Detect which cell encompasses the target text, then output its (X, Y) center coordinate. 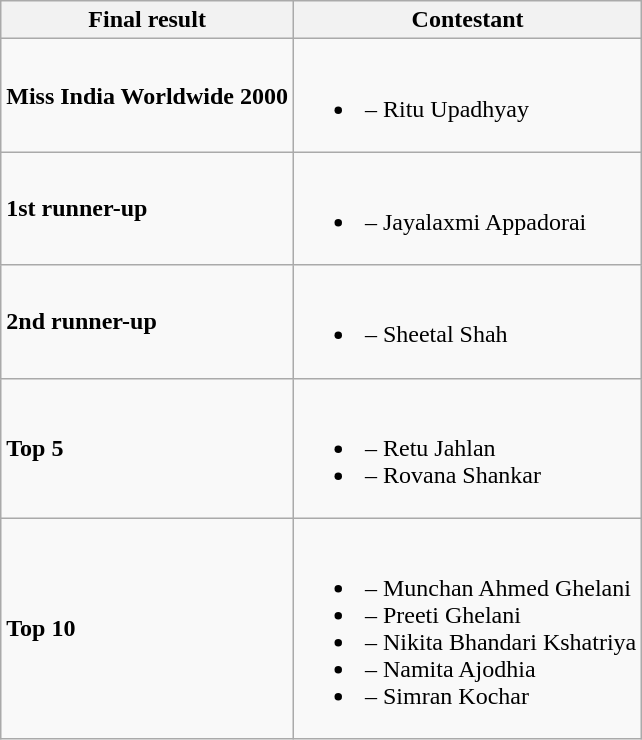
– Munchan Ahmed Ghelani – Preeti Ghelani – Nikita Bhandari Kshatriya – Namita Ajodhia – Simran Kochar (467, 628)
– Sheetal Shah (467, 322)
2nd runner-up (148, 322)
– Retu Jahlan – Rovana Shankar (467, 448)
Top 5 (148, 448)
– Ritu Upadhyay (467, 96)
Miss India Worldwide 2000 (148, 96)
Contestant (467, 20)
Final result (148, 20)
1st runner-up (148, 208)
Top 10 (148, 628)
– Jayalaxmi Appadorai (467, 208)
